Provide the [X, Y] coordinate of the cell's center where the given text is located.  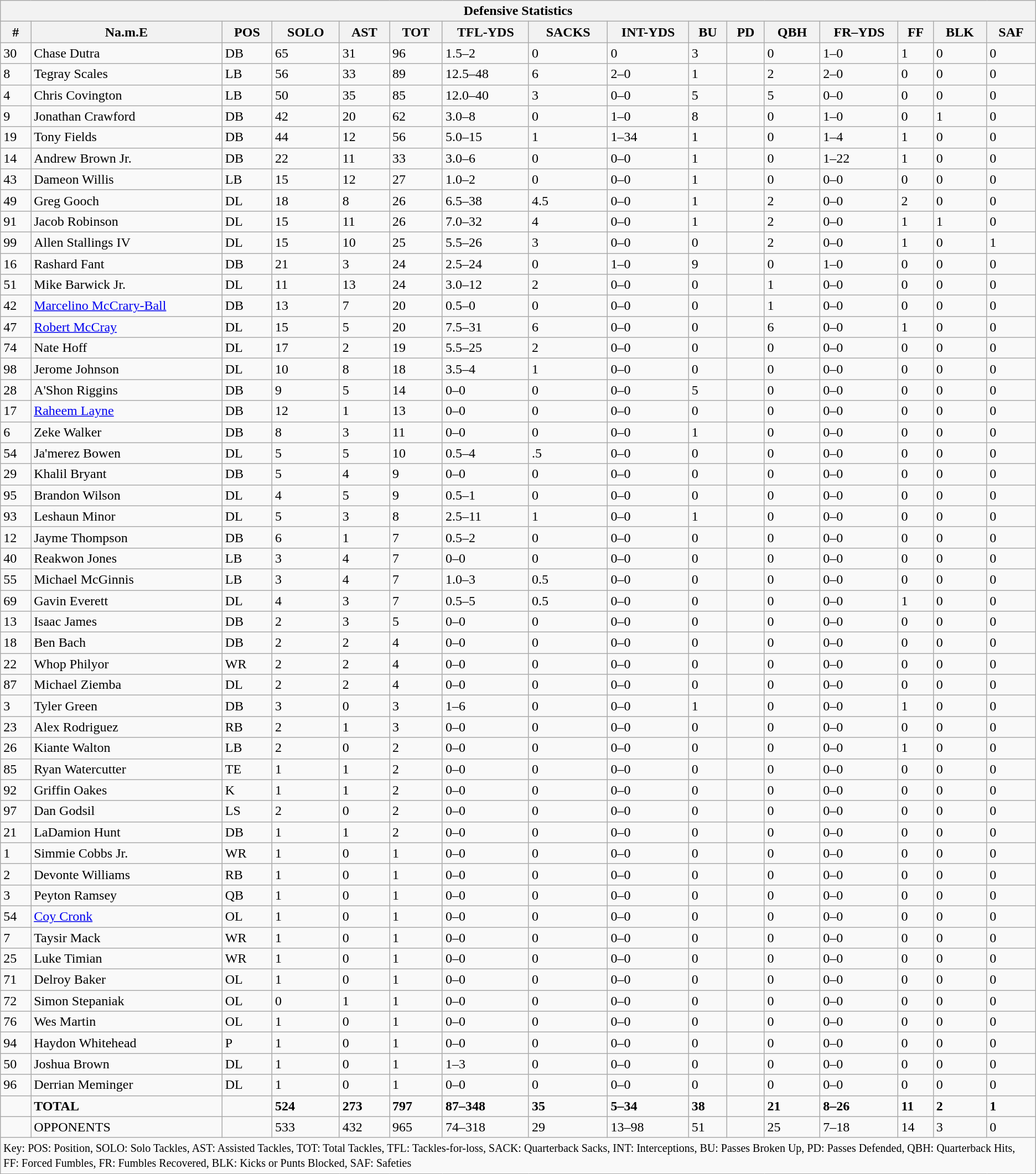
3.0–8 [485, 116]
91 [15, 221]
Ryan Watercutter [127, 769]
0.5–4 [485, 453]
8–26 [859, 1106]
3.0–6 [485, 158]
44 [306, 137]
QB [247, 895]
533 [306, 1127]
797 [416, 1106]
Reakwon Jones [127, 558]
Raheem Layne [127, 411]
Derrian Meminger [127, 1085]
432 [364, 1127]
97 [15, 811]
Tegray Scales [127, 74]
Gavin Everett [127, 600]
INT-YDS [648, 32]
0.5–5 [485, 600]
Griffin Oakes [127, 790]
76 [15, 1022]
5.0–15 [485, 137]
Greg Gooch [127, 200]
Robert McCray [127, 327]
5–34 [648, 1106]
Michael McGinnis [127, 579]
1–3 [485, 1064]
AST [364, 32]
Tony Fields [127, 137]
Khalil Bryant [127, 474]
Zeke Walker [127, 432]
Jayme Thompson [127, 537]
P [247, 1043]
Dameon Willis [127, 179]
1–34 [648, 137]
89 [416, 74]
524 [306, 1106]
OPPONENTS [127, 1127]
K [247, 790]
PD [746, 32]
TE [247, 769]
Chase Dutra [127, 53]
SAF [1011, 32]
Simon Stepaniak [127, 1001]
72 [15, 1001]
Delroy Baker [127, 980]
Allen Stallings IV [127, 242]
Michael Ziemba [127, 685]
13–98 [648, 1127]
7–18 [859, 1127]
FR–YDS [859, 32]
2.5–11 [485, 516]
38 [707, 1106]
Alex Rodriguez [127, 727]
95 [15, 495]
Andrew Brown Jr. [127, 158]
Jerome Johnson [127, 369]
Ja'merez Bowen [127, 453]
4.5 [568, 200]
5.5–26 [485, 242]
98 [15, 369]
62 [416, 116]
1.5–2 [485, 53]
Devonte Williams [127, 874]
65 [306, 53]
Isaac James [127, 622]
SOLO [306, 32]
TOTAL [127, 1106]
Ben Bach [127, 643]
Haydon Whitehead [127, 1043]
Mike Barwick Jr. [127, 285]
23 [15, 727]
93 [15, 516]
40 [15, 558]
FF [915, 32]
Brandon Wilson [127, 495]
Coy Cronk [127, 916]
6.5–38 [485, 200]
74 [15, 348]
Simmie Cobbs Jr. [127, 853]
Joshua Brown [127, 1064]
0.5–1 [485, 495]
Whop Philyor [127, 664]
A'Shon Riggins [127, 390]
QBH [792, 32]
99 [15, 242]
BLK [960, 32]
92 [15, 790]
LaDamion Hunt [127, 832]
12.0–40 [485, 95]
# [15, 32]
Jonathan Crawford [127, 116]
7.5–31 [485, 327]
0.5–0 [485, 306]
Marcelino McCrary-Ball [127, 306]
Wes Martin [127, 1022]
1.0–3 [485, 579]
28 [15, 390]
7.0–32 [485, 221]
12.5–48 [485, 74]
1–22 [859, 158]
965 [416, 1127]
49 [15, 200]
5.5–25 [485, 348]
LS [247, 811]
27 [416, 179]
2.5–24 [485, 264]
1–6 [485, 706]
31 [364, 53]
1–4 [859, 137]
87–348 [485, 1106]
Defensive Statistics [518, 11]
94 [15, 1043]
71 [15, 980]
43 [15, 179]
Chris Covington [127, 95]
BU [707, 32]
55 [15, 579]
1.0–2 [485, 179]
273 [364, 1106]
Na.m.E [127, 32]
3.5–4 [485, 369]
TFL-YDS [485, 32]
Rashard Fant [127, 264]
Tyler Green [127, 706]
POS [247, 32]
Peyton Ramsey [127, 895]
Luke Timian [127, 959]
30 [15, 53]
74–318 [485, 1127]
0.5–2 [485, 537]
Dan Godsil [127, 811]
Nate Hoff [127, 348]
87 [15, 685]
TOT [416, 32]
3.0–12 [485, 285]
.5 [568, 453]
Taysir Mack [127, 938]
Leshaun Minor [127, 516]
SACKS [568, 32]
47 [15, 327]
Jacob Robinson [127, 221]
16 [15, 264]
Kiante Walton [127, 748]
69 [15, 600]
